Search for the cell housing the specified text and yield its [X, Y] center coordinate. 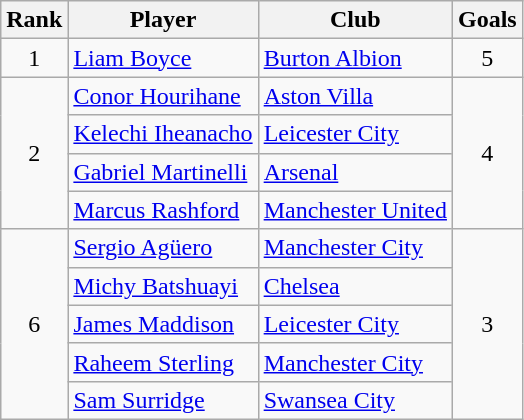
Player [163, 20]
6 [34, 324]
James Maddison [163, 324]
Goals [487, 20]
Raheem Sterling [163, 362]
Kelechi Iheanacho [163, 134]
Michy Batshuayi [163, 286]
Chelsea [355, 286]
5 [487, 58]
Liam Boyce [163, 58]
Arsenal [355, 172]
Aston Villa [355, 96]
Conor Hourihane [163, 96]
Marcus Rashford [163, 210]
Swansea City [355, 400]
2 [34, 153]
Manchester United [355, 210]
Gabriel Martinelli [163, 172]
3 [487, 324]
Rank [34, 20]
Burton Albion [355, 58]
1 [34, 58]
Sam Surridge [163, 400]
4 [487, 153]
Club [355, 20]
Sergio Agüero [163, 248]
